Scan for the cell matching the given text and deliver its (x, y) coordinate at center. 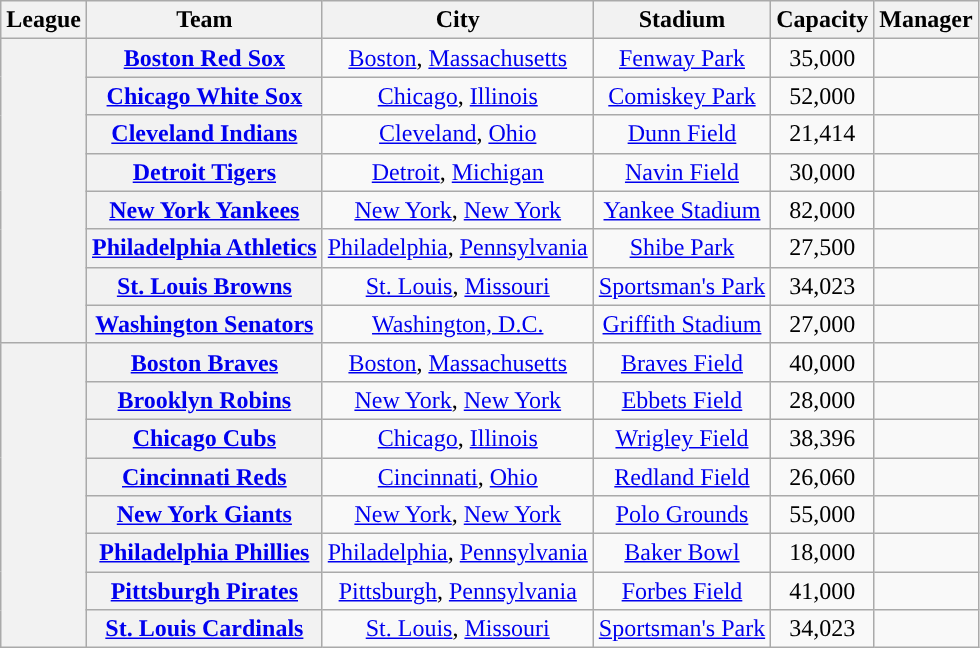
League (44, 20)
Boston Braves (204, 362)
Shibe Park (682, 248)
Detroit, Michigan (458, 172)
Washington Senators (204, 324)
27,000 (822, 324)
Washington, D.C. (458, 324)
Detroit Tigers (204, 172)
28,000 (822, 400)
Fenway Park (682, 58)
Yankee Stadium (682, 210)
41,000 (822, 591)
Brooklyn Robins (204, 400)
Philadelphia Phillies (204, 553)
Baker Bowl (682, 553)
38,396 (822, 438)
30,000 (822, 172)
Navin Field (682, 172)
Braves Field (682, 362)
Forbes Field (682, 591)
18,000 (822, 553)
St. Louis Cardinals (204, 629)
Griffith Stadium (682, 324)
Manager (926, 20)
Team (204, 20)
Ebbets Field (682, 400)
St. Louis Browns (204, 286)
Philadelphia Athletics (204, 248)
City (458, 20)
Polo Grounds (682, 515)
Cleveland Indians (204, 134)
New York Yankees (204, 210)
Pittsburgh, Pennsylvania (458, 591)
Chicago White Sox (204, 96)
26,060 (822, 477)
Cincinnati Reds (204, 477)
Pittsburgh Pirates (204, 591)
Cincinnati, Ohio (458, 477)
Boston Red Sox (204, 58)
Wrigley Field (682, 438)
Cleveland, Ohio (458, 134)
Chicago Cubs (204, 438)
27,500 (822, 248)
82,000 (822, 210)
Comiskey Park (682, 96)
Stadium (682, 20)
Capacity (822, 20)
21,414 (822, 134)
35,000 (822, 58)
52,000 (822, 96)
New York Giants (204, 515)
55,000 (822, 515)
Dunn Field (682, 134)
40,000 (822, 362)
Redland Field (682, 477)
